Extract the (x, y) coordinate from the center of the cell holding the provided text.  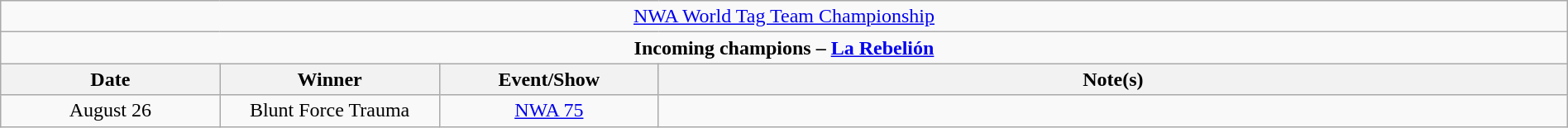
Event/Show (549, 79)
Winner (329, 79)
Incoming champions – La Rebelión (784, 48)
Blunt Force Trauma (329, 111)
Date (111, 79)
Note(s) (1113, 79)
NWA 75 (549, 111)
August 26 (111, 111)
NWA World Tag Team Championship (784, 17)
